Return the (X, Y) coordinate for the center point of the cell that contains the specified text.  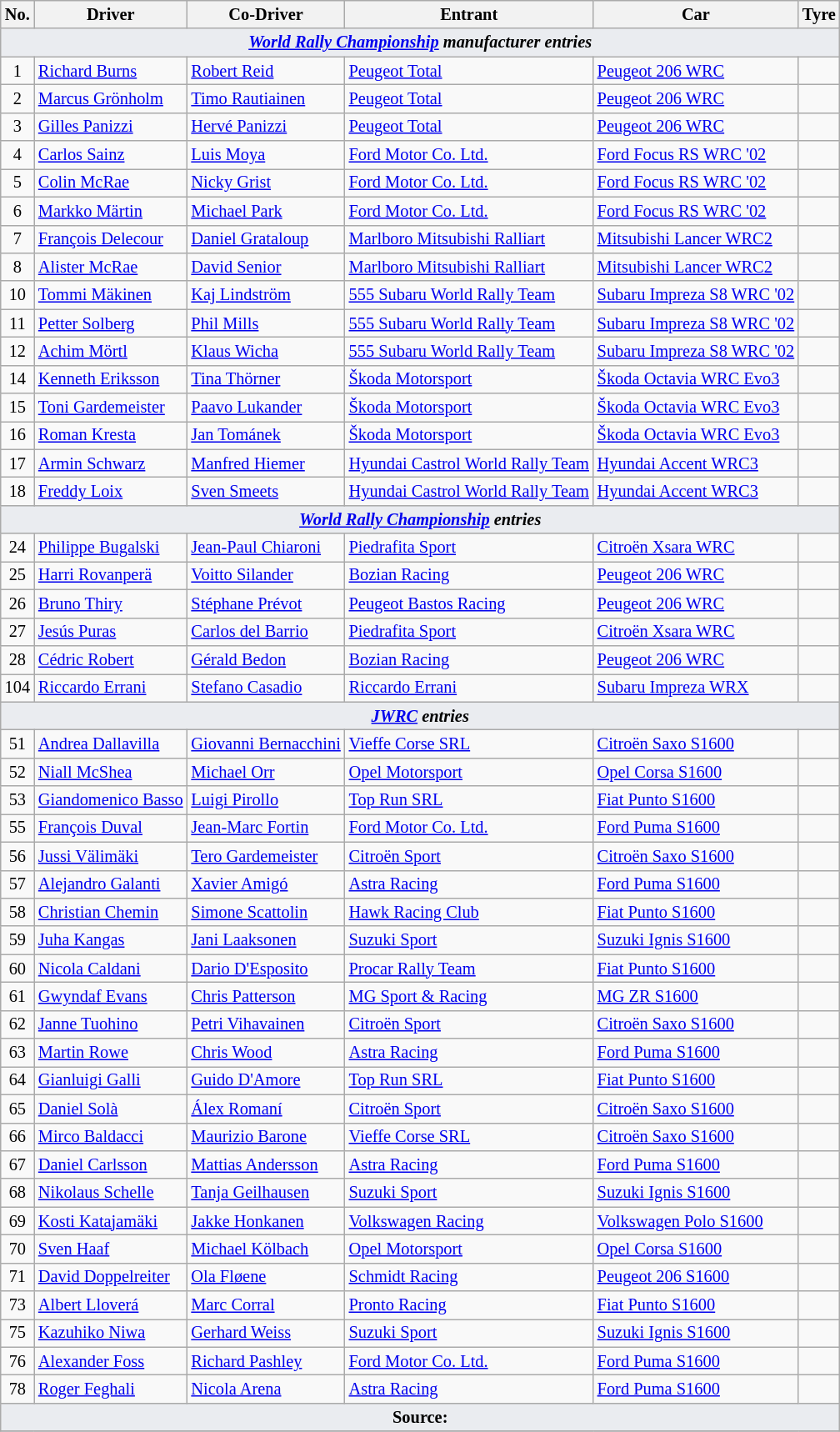
Jean-Paul Chiaroni (267, 548)
François Delecour (111, 239)
Nikolaus Schelle (111, 1193)
Robert Reid (267, 71)
Jakke Honkanen (267, 1221)
Kazuhiko Niwa (111, 1333)
Ola Fløene (267, 1277)
64 (17, 1080)
75 (17, 1333)
Tina Thörner (267, 379)
Car (696, 14)
Stefano Casadio (267, 688)
Gianluigi Galli (111, 1080)
60 (17, 969)
51 (17, 744)
71 (17, 1277)
Stéphane Prévot (267, 603)
Niall McShea (111, 772)
Nicola Caldani (111, 969)
Giovanni Bernacchini (267, 744)
World Rally Championship entries (420, 519)
Mirco Baldacci (111, 1137)
Petri Vihavainen (267, 1024)
Philippe Bugalski (111, 548)
Paavo Lukander (267, 408)
JWRC entries (420, 716)
Chris Patterson (267, 996)
David Doppelreiter (111, 1277)
Andrea Dallavilla (111, 744)
Gerhard Weiss (267, 1333)
Entrant (469, 14)
Jean-Marc Fortin (267, 828)
12 (17, 351)
Volkswagen Racing (469, 1221)
Luis Moya (267, 155)
Colin McRae (111, 183)
Armin Schwarz (111, 463)
Alejandro Galanti (111, 884)
Christian Chemin (111, 912)
Tero Gardemeister (267, 856)
Tommi Mäkinen (111, 295)
Achim Mörtl (111, 351)
53 (17, 800)
Gwyndaf Evans (111, 996)
Daniel Carlsson (111, 1164)
Sven Smeets (267, 491)
61 (17, 996)
55 (17, 828)
Kaj Lindström (267, 295)
Markko Märtin (111, 211)
57 (17, 884)
Jan Tománek (267, 435)
2 (17, 98)
Roger Feghali (111, 1389)
Juha Kangas (111, 940)
Sven Haaf (111, 1249)
Co-Driver (267, 14)
Daniel Solà (111, 1109)
Mattias Andersson (267, 1164)
Petter Solberg (111, 323)
Martin Rowe (111, 1053)
Harri Rovanperä (111, 575)
Maurizio Barone (267, 1137)
Giandomenico Basso (111, 800)
Manfred Hiemer (267, 463)
70 (17, 1249)
63 (17, 1053)
Alister McRae (111, 267)
Carlos del Barrio (267, 632)
Gilles Panizzi (111, 127)
Janne Tuohino (111, 1024)
78 (17, 1389)
Source: (420, 1417)
28 (17, 659)
56 (17, 856)
Kosti Katajamäki (111, 1221)
Jussi Välimäki (111, 856)
Driver (111, 14)
Jesús Puras (111, 632)
65 (17, 1109)
Albert Lloverá (111, 1305)
Pronto Racing (469, 1305)
14 (17, 379)
62 (17, 1024)
Michael Kölbach (267, 1249)
Carlos Sainz (111, 155)
15 (17, 408)
18 (17, 491)
66 (17, 1137)
52 (17, 772)
Cédric Robert (111, 659)
Álex Romaní (267, 1109)
Freddy Loix (111, 491)
25 (17, 575)
Schmidt Racing (469, 1277)
58 (17, 912)
1 (17, 71)
10 (17, 295)
Voitto Silander (267, 575)
Bruno Thiry (111, 603)
Marc Corral (267, 1305)
59 (17, 940)
Timo Rautiainen (267, 98)
76 (17, 1361)
Hawk Racing Club (469, 912)
Roman Kresta (111, 435)
David Senior (267, 267)
Dario D'Esposito (267, 969)
Nicky Grist (267, 183)
Michael Orr (267, 772)
MG ZR S1600 (696, 996)
Volkswagen Polo S1600 (696, 1221)
73 (17, 1305)
11 (17, 323)
Michael Park (267, 211)
Gérald Bedon (267, 659)
François Duval (111, 828)
Peugeot Bastos Racing (469, 603)
104 (17, 688)
27 (17, 632)
26 (17, 603)
8 (17, 267)
No. (17, 14)
17 (17, 463)
Luigi Pirollo (267, 800)
16 (17, 435)
Tanja Geilhausen (267, 1193)
Procar Rally Team (469, 969)
MG Sport & Racing (469, 996)
6 (17, 211)
Guido D'Amore (267, 1080)
Peugeot 206 S1600 (696, 1277)
Toni Gardemeister (111, 408)
Hervé Panizzi (267, 127)
69 (17, 1221)
Phil Mills (267, 323)
68 (17, 1193)
Simone Scattolin (267, 912)
Nicola Arena (267, 1389)
7 (17, 239)
4 (17, 155)
Marcus Grönholm (111, 98)
World Rally Championship manufacturer entries (420, 43)
3 (17, 127)
Daniel Grataloup (267, 239)
Tyre (819, 14)
Subaru Impreza WRX (696, 688)
Xavier Amigó (267, 884)
5 (17, 183)
Klaus Wicha (267, 351)
Kenneth Eriksson (111, 379)
24 (17, 548)
Richard Burns (111, 71)
67 (17, 1164)
Alexander Foss (111, 1361)
Jani Laaksonen (267, 940)
Richard Pashley (267, 1361)
Chris Wood (267, 1053)
